Extract the [x, y] coordinate from the center of the cell holding the provided text.  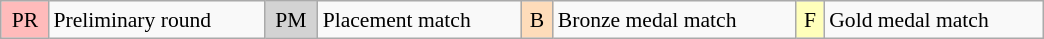
Bronze medal match [674, 20]
Preliminary round [156, 20]
PM [290, 20]
PR [24, 20]
F [810, 20]
Placement match [420, 20]
B [537, 20]
Gold medal match [933, 20]
